Locate the cell with the specified text and output its [x, y] center coordinate. 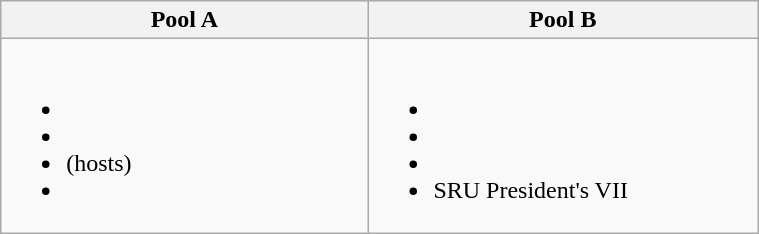
Pool B [563, 20]
Pool A [184, 20]
(hosts) [184, 136]
SRU President's VII [563, 136]
